Detect which cell encompasses the target text, then output its (X, Y) center coordinate. 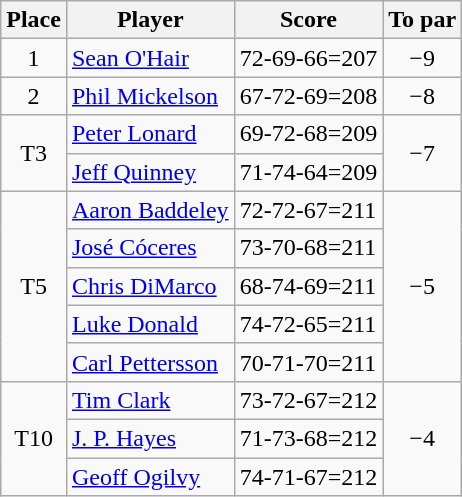
1 (34, 58)
−4 (422, 438)
Peter Lonard (150, 134)
Place (34, 20)
Tim Clark (150, 400)
T5 (34, 286)
74-71-67=212 (308, 477)
Geoff Ogilvy (150, 477)
T10 (34, 438)
J. P. Hayes (150, 438)
Aaron Baddeley (150, 210)
−5 (422, 286)
Player (150, 20)
Jeff Quinney (150, 172)
Chris DiMarco (150, 286)
Carl Pettersson (150, 362)
2 (34, 96)
−7 (422, 153)
73-70-68=211 (308, 248)
72-69-66=207 (308, 58)
74-72-65=211 (308, 324)
67-72-69=208 (308, 96)
Phil Mickelson (150, 96)
Luke Donald (150, 324)
José Cóceres (150, 248)
71-74-64=209 (308, 172)
69-72-68=209 (308, 134)
68-74-69=211 (308, 286)
73-72-67=212 (308, 400)
70-71-70=211 (308, 362)
−9 (422, 58)
−8 (422, 96)
Sean O'Hair (150, 58)
To par (422, 20)
72-72-67=211 (308, 210)
Score (308, 20)
T3 (34, 153)
71-73-68=212 (308, 438)
